Output the (x, y) coordinate of the center of the cell containing the given text.  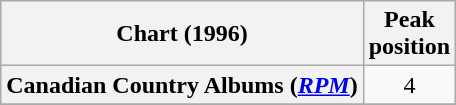
Canadian Country Albums (RPM) (182, 85)
Chart (1996) (182, 34)
4 (409, 85)
Peak position (409, 34)
